Capture the cell that displays the provided text and extract its (x, y) central coordinate. 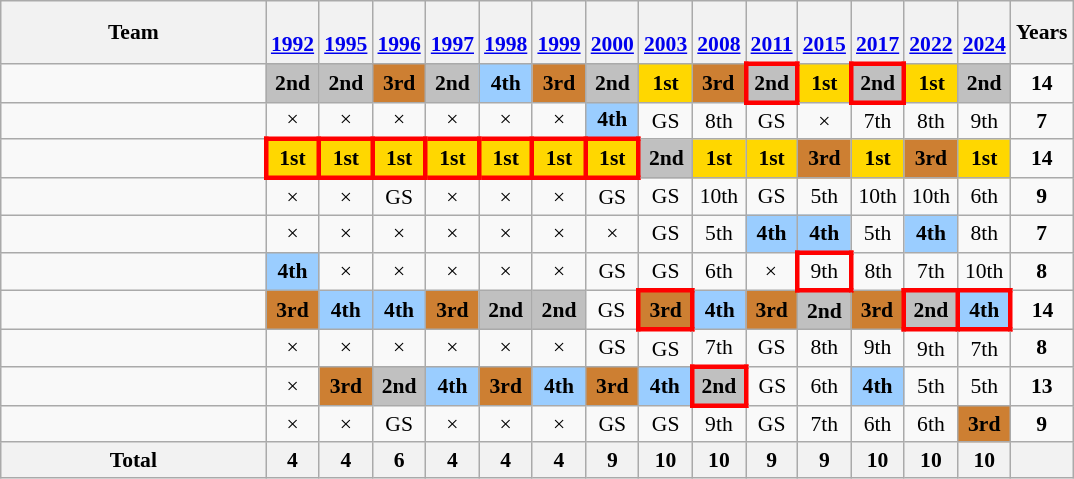
Total (134, 461)
1998 (506, 32)
2017 (878, 32)
1996 (398, 32)
1999 (558, 32)
2011 (772, 32)
2003 (666, 32)
1995 (346, 32)
2000 (612, 32)
1992 (292, 32)
2022 (930, 32)
2015 (824, 32)
2008 (718, 32)
2024 (984, 32)
Team (134, 32)
Years (1042, 32)
6 (398, 461)
1997 (452, 32)
13 (1042, 386)
